For the text-containing cell, return its midpoint in (X, Y) coordinate format. 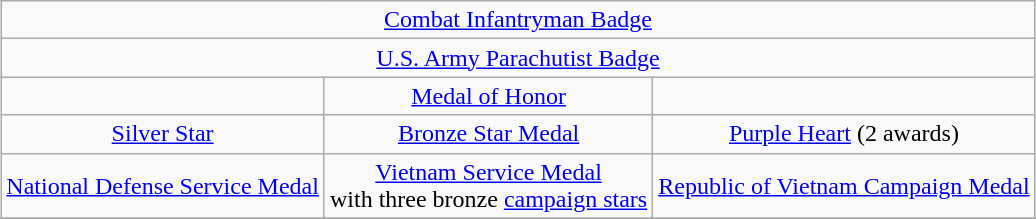
Silver Star (163, 134)
Vietnam Service Medalwith three bronze campaign stars (488, 186)
Medal of Honor (488, 96)
Bronze Star Medal (488, 134)
Republic of Vietnam Campaign Medal (844, 186)
Combat Infantryman Badge (518, 20)
National Defense Service Medal (163, 186)
Purple Heart (2 awards) (844, 134)
U.S. Army Parachutist Badge (518, 58)
